Pinpoint the cell where the given text exists, returning its [x, y] midpoint coordinate. 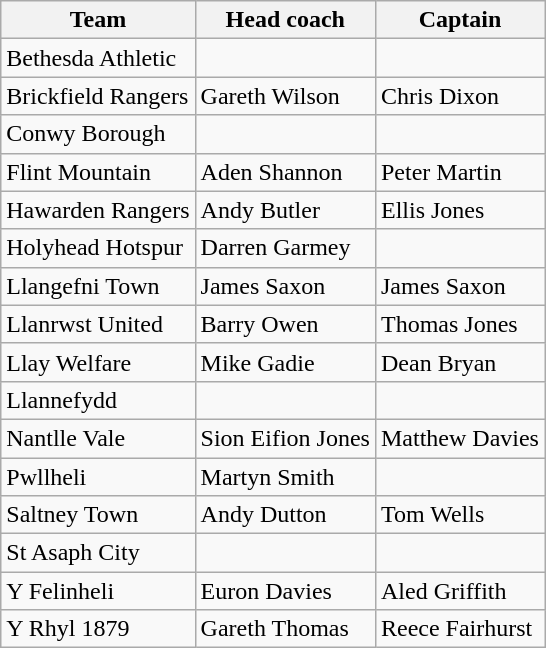
Mike Gadie [285, 362]
Tom Wells [460, 515]
Saltney Town [98, 515]
Chris Dixon [460, 96]
Reece Fairhurst [460, 629]
Euron Davies [285, 591]
St Asaph City [98, 553]
Brickfield Rangers [98, 96]
Head coach [285, 20]
Holyhead Hotspur [98, 248]
Barry Owen [285, 324]
Aden Shannon [285, 172]
Hawarden Rangers [98, 210]
Captain [460, 20]
Y Felinheli [98, 591]
Pwllheli [98, 477]
Ellis Jones [460, 210]
Gareth Thomas [285, 629]
Matthew Davies [460, 438]
Llannefydd [98, 400]
Y Rhyl 1879 [98, 629]
Llangefni Town [98, 286]
Team [98, 20]
Aled Griffith [460, 591]
Sion Eifion Jones [285, 438]
Gareth Wilson [285, 96]
Conwy Borough [98, 134]
Bethesda Athletic [98, 58]
Peter Martin [460, 172]
Dean Bryan [460, 362]
Nantlle Vale [98, 438]
Darren Garmey [285, 248]
Andy Butler [285, 210]
Martyn Smith [285, 477]
Llay Welfare [98, 362]
Llanrwst United [98, 324]
Thomas Jones [460, 324]
Flint Mountain [98, 172]
Andy Dutton [285, 515]
